Locate the cell with the specified text and output its [x, y] center coordinate. 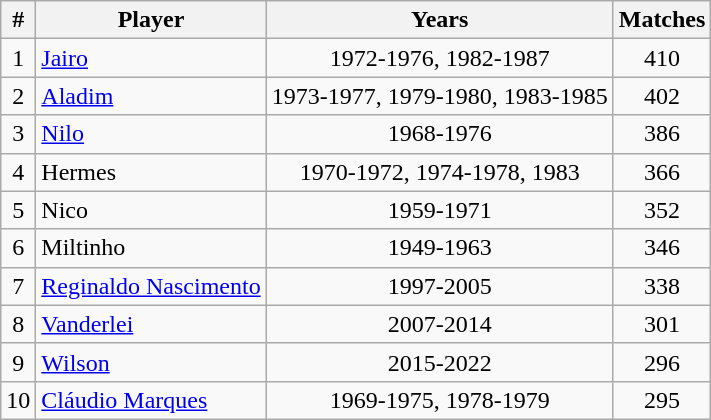
Reginaldo Nascimento [151, 286]
4 [18, 172]
Jairo [151, 58]
1970-1972, 1974-1978, 1983 [440, 172]
Miltinho [151, 248]
2015-2022 [440, 362]
2 [18, 96]
6 [18, 248]
1949-1963 [440, 248]
9 [18, 362]
1969-1975, 1978-1979 [440, 400]
Wilson [151, 362]
1968-1976 [440, 134]
Nico [151, 210]
5 [18, 210]
Hermes [151, 172]
410 [662, 58]
1972-1976, 1982-1987 [440, 58]
Nilo [151, 134]
Matches [662, 20]
3 [18, 134]
1 [18, 58]
8 [18, 324]
Vanderlei [151, 324]
402 [662, 96]
352 [662, 210]
301 [662, 324]
Aladim [151, 96]
366 [662, 172]
10 [18, 400]
296 [662, 362]
Player [151, 20]
Years [440, 20]
# [18, 20]
346 [662, 248]
Cláudio Marques [151, 400]
386 [662, 134]
1973-1977, 1979-1980, 1983-1985 [440, 96]
295 [662, 400]
7 [18, 286]
2007-2014 [440, 324]
338 [662, 286]
1997-2005 [440, 286]
1959-1971 [440, 210]
